Output the [x, y] coordinate of the center of the cell containing the given text.  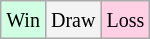
Win [24, 20]
Loss [126, 20]
Draw [72, 20]
